Pinpoint the cell where the given text exists, returning its [x, y] midpoint coordinate. 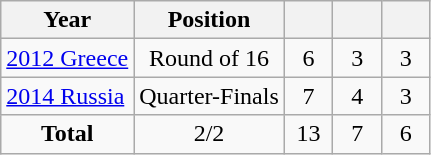
Year [68, 20]
2012 Greece [68, 58]
Total [68, 134]
Round of 16 [210, 58]
2/2 [210, 134]
4 [358, 96]
13 [308, 134]
2014 Russia [68, 96]
Position [210, 20]
Quarter-Finals [210, 96]
